Output the (x, y) coordinate of the center of the cell containing the given text.  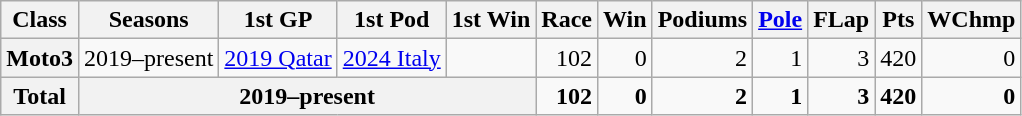
Moto3 (40, 58)
Seasons (148, 20)
FLap (842, 20)
1st GP (278, 20)
Total (40, 96)
1st Pod (392, 20)
Podiums (702, 20)
2024 Italy (392, 58)
Win (626, 20)
Class (40, 20)
Pts (898, 20)
1st Win (491, 20)
Pole (780, 20)
Race (567, 20)
WChmp (972, 20)
2019 Qatar (278, 58)
